Locate the cell with the specified text and output its (X, Y) center coordinate. 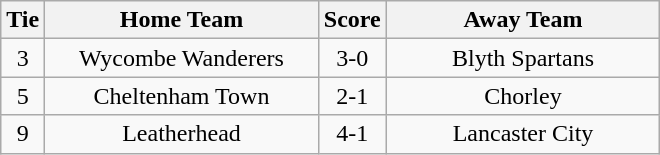
Lancaster City (523, 134)
Score (352, 20)
Cheltenham Town (182, 96)
Wycombe Wanderers (182, 58)
3 (23, 58)
Away Team (523, 20)
5 (23, 96)
3-0 (352, 58)
Leatherhead (182, 134)
Blyth Spartans (523, 58)
Tie (23, 20)
9 (23, 134)
Chorley (523, 96)
4-1 (352, 134)
2-1 (352, 96)
Home Team (182, 20)
